Scan for the cell matching the given text and deliver its [X, Y] coordinate at center. 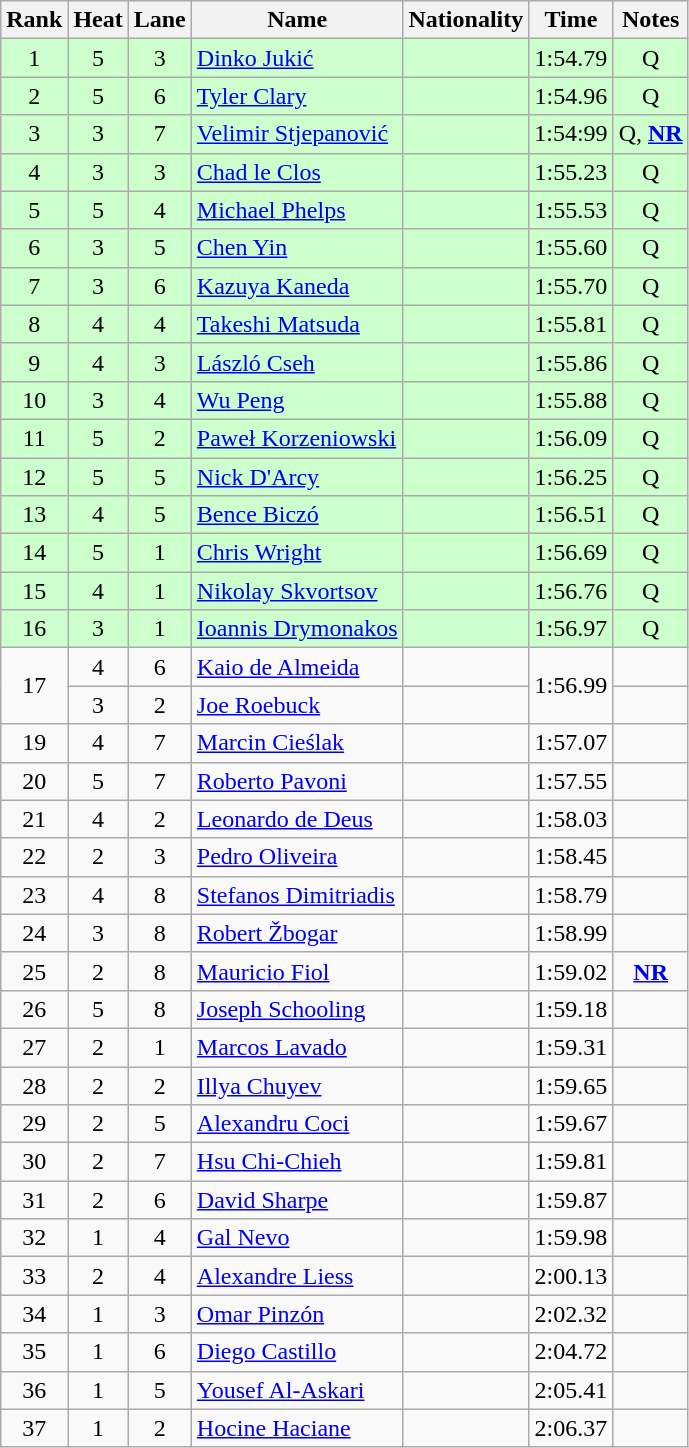
Joseph Schooling [297, 1009]
Leonardo de Deus [297, 819]
13 [34, 515]
26 [34, 1009]
László Cseh [297, 362]
Dinko Jukić [297, 58]
Kazuya Kaneda [297, 286]
1:55.23 [571, 172]
Alexandru Coci [297, 1124]
17 [34, 686]
Kaio de Almeida [297, 667]
33 [34, 1276]
1:56.09 [571, 438]
Hocine Haciane [297, 1428]
30 [34, 1162]
Velimir Stjepanović [297, 134]
Stefanos Dimitriadis [297, 895]
10 [34, 400]
28 [34, 1085]
1:58.99 [571, 933]
1:55.53 [571, 210]
Rank [34, 20]
1:59.18 [571, 1009]
Chad le Clos [297, 172]
31 [34, 1200]
Marcos Lavado [297, 1047]
Nikolay Skvortsov [297, 591]
1:56.97 [571, 629]
2:05.41 [571, 1390]
29 [34, 1124]
27 [34, 1047]
Wu Peng [297, 400]
Q, NR [650, 134]
Paweł Korzeniowski [297, 438]
37 [34, 1428]
36 [34, 1390]
25 [34, 971]
Nick D'Arcy [297, 477]
Alexandre Liess [297, 1276]
11 [34, 438]
16 [34, 629]
Ioannis Drymonakos [297, 629]
1:55.60 [571, 248]
2:00.13 [571, 1276]
Time [571, 20]
9 [34, 362]
Chris Wright [297, 553]
1:56.25 [571, 477]
2:06.37 [571, 1428]
1:54.79 [571, 58]
1:55.86 [571, 362]
24 [34, 933]
Takeshi Matsuda [297, 324]
1:54.96 [571, 96]
1:57.55 [571, 781]
1:58.45 [571, 857]
Bence Biczó [297, 515]
Joe Roebuck [297, 705]
Robert Žbogar [297, 933]
1:56.69 [571, 553]
1:54:99 [571, 134]
1:58.79 [571, 895]
NR [650, 971]
Pedro Oliveira [297, 857]
20 [34, 781]
David Sharpe [297, 1200]
1:57.07 [571, 743]
1:59.02 [571, 971]
Lane [160, 20]
Chen Yin [297, 248]
15 [34, 591]
19 [34, 743]
Roberto Pavoni [297, 781]
35 [34, 1352]
12 [34, 477]
Diego Castillo [297, 1352]
Mauricio Fiol [297, 971]
21 [34, 819]
1:59.67 [571, 1124]
1:55.81 [571, 324]
2:04.72 [571, 1352]
2:02.32 [571, 1314]
Marcin Cieślak [297, 743]
Omar Pinzón [297, 1314]
Nationality [466, 20]
Gal Nevo [297, 1238]
1:55.70 [571, 286]
1:56.99 [571, 686]
Tyler Clary [297, 96]
Name [297, 20]
1:59.98 [571, 1238]
23 [34, 895]
Hsu Chi-Chieh [297, 1162]
Heat [98, 20]
1:59.87 [571, 1200]
1:55.88 [571, 400]
Notes [650, 20]
22 [34, 857]
1:59.81 [571, 1162]
Illya Chuyev [297, 1085]
34 [34, 1314]
1:59.31 [571, 1047]
Michael Phelps [297, 210]
14 [34, 553]
1:58.03 [571, 819]
1:56.76 [571, 591]
32 [34, 1238]
1:56.51 [571, 515]
1:59.65 [571, 1085]
Yousef Al-Askari [297, 1390]
